Capture the cell that displays the provided text and extract its [X, Y] central coordinate. 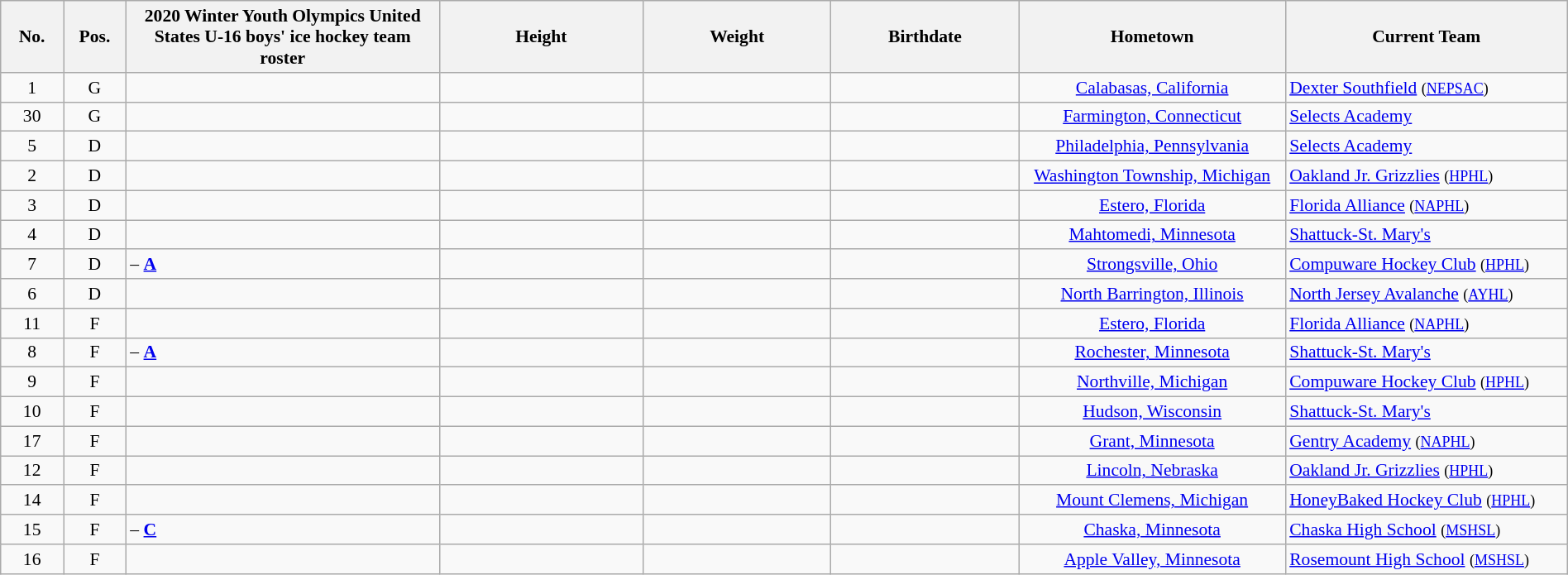
11 [32, 323]
Rosemount High School (MSHSL) [1426, 559]
– C [283, 529]
Philadelphia, Pennsylvania [1152, 146]
Gentry Academy (NAPHL) [1426, 441]
North Jersey Avalanche (AYHL) [1426, 294]
10 [32, 412]
Height [541, 36]
1 [32, 88]
12 [32, 471]
Grant, Minnesota [1152, 441]
6 [32, 294]
Mahtomedi, Minnesota [1152, 235]
Strongsville, Ohio [1152, 265]
2 [32, 176]
8 [32, 352]
4 [32, 235]
Calabasas, California [1152, 88]
16 [32, 559]
North Barrington, Illinois [1152, 294]
Washington Township, Michigan [1152, 176]
15 [32, 529]
Apple Valley, Minnesota [1152, 559]
7 [32, 265]
Rochester, Minnesota [1152, 352]
Birthdate [925, 36]
Chaska, Minnesota [1152, 529]
Mount Clemens, Michigan [1152, 501]
Lincoln, Nebraska [1152, 471]
Current Team [1426, 36]
Pos. [95, 36]
2020 Winter Youth Olympics United States U-16 boys' ice hockey team roster [283, 36]
14 [32, 501]
No. [32, 36]
Farmington, Connecticut [1152, 117]
HoneyBaked Hockey Club (HPHL) [1426, 501]
Chaska High School (MSHSL) [1426, 529]
Hudson, Wisconsin [1152, 412]
17 [32, 441]
Weight [736, 36]
3 [32, 205]
30 [32, 117]
Hometown [1152, 36]
9 [32, 382]
Dexter Southfield (NEPSAC) [1426, 88]
Northville, Michigan [1152, 382]
5 [32, 146]
